Identify which cell holds the provided text, then report its [X, Y] central coordinate. 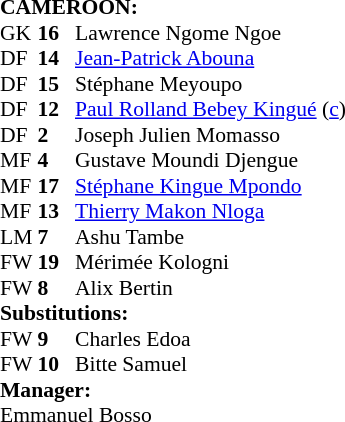
8 [57, 288]
10 [57, 365]
2 [57, 135]
15 [57, 84]
19 [57, 263]
4 [57, 161]
16 [57, 33]
9 [57, 339]
17 [57, 186]
13 [57, 211]
LM [19, 237]
GK [19, 33]
7 [57, 237]
14 [57, 59]
12 [57, 109]
